From the cell containing the given text, extract its center point as [X, Y] coordinate. 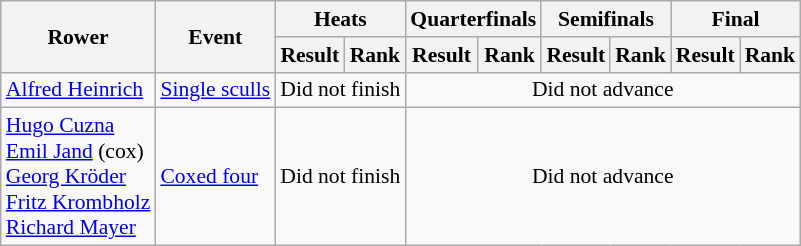
Semifinals [606, 19]
Final [736, 19]
Rower [78, 36]
Alfred Heinrich [78, 90]
Event [215, 36]
Single sculls [215, 90]
Hugo Cuzna Emil Jand (cox) Georg Kröder Fritz Krombholz Richard Mayer [78, 177]
Quarterfinals [473, 19]
Heats [340, 19]
Coxed four [215, 177]
